Extract the [X, Y] coordinate from the center of the cell holding the provided text.  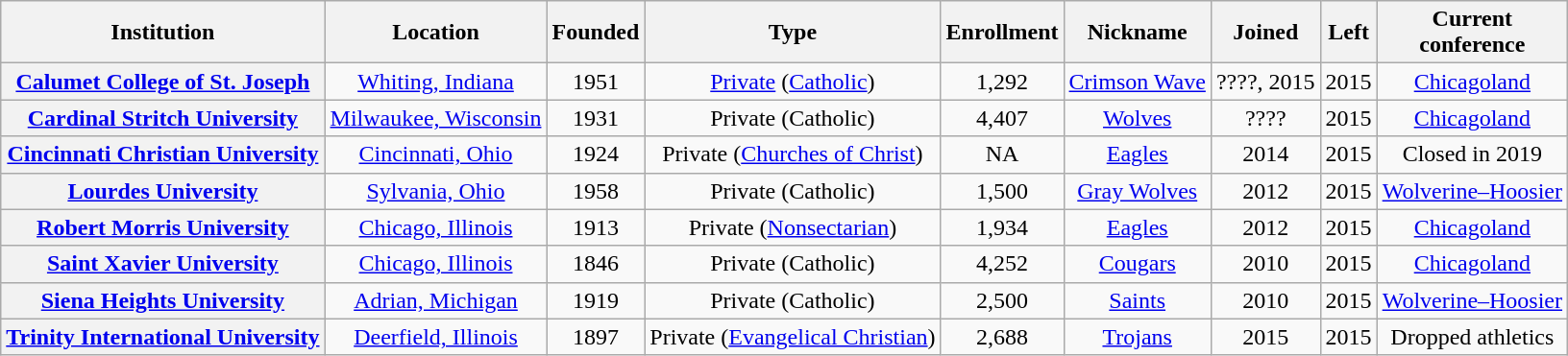
???? [1265, 118]
Founded [596, 33]
1919 [596, 300]
Robert Morris University [163, 227]
1913 [596, 227]
1,292 [1002, 82]
1,500 [1002, 191]
Lourdes University [163, 191]
Dropped athletics [1472, 337]
Siena Heights University [163, 300]
Private (Churches of Christ) [793, 154]
4,407 [1002, 118]
Crimson Wave [1138, 82]
1897 [596, 337]
Trojans [1138, 337]
Private (Evangelical Christian) [793, 337]
Milwaukee, Wisconsin [436, 118]
1846 [596, 264]
Cardinal Stritch University [163, 118]
Cougars [1138, 264]
????, 2015 [1265, 82]
Wolves [1138, 118]
2014 [1265, 154]
Type [793, 33]
Left [1349, 33]
1951 [596, 82]
Gray Wolves [1138, 191]
Calumet College of St. Joseph [163, 82]
2,688 [1002, 337]
Saint Xavier University [163, 264]
Closed in 2019 [1472, 154]
Trinity International University [163, 337]
Sylvania, Ohio [436, 191]
1924 [596, 154]
Enrollment [1002, 33]
Adrian, Michigan [436, 300]
NA [1002, 154]
4,252 [1002, 264]
Saints [1138, 300]
1,934 [1002, 227]
1931 [596, 118]
Nickname [1138, 33]
Whiting, Indiana [436, 82]
Currentconference [1472, 33]
Private (Nonsectarian) [793, 227]
Cincinnati, Ohio [436, 154]
Institution [163, 33]
Joined [1265, 33]
1958 [596, 191]
Location [436, 33]
Deerfield, Illinois [436, 337]
2,500 [1002, 300]
Cincinnati Christian University [163, 154]
